Capture the cell that displays the provided text and extract its (X, Y) central coordinate. 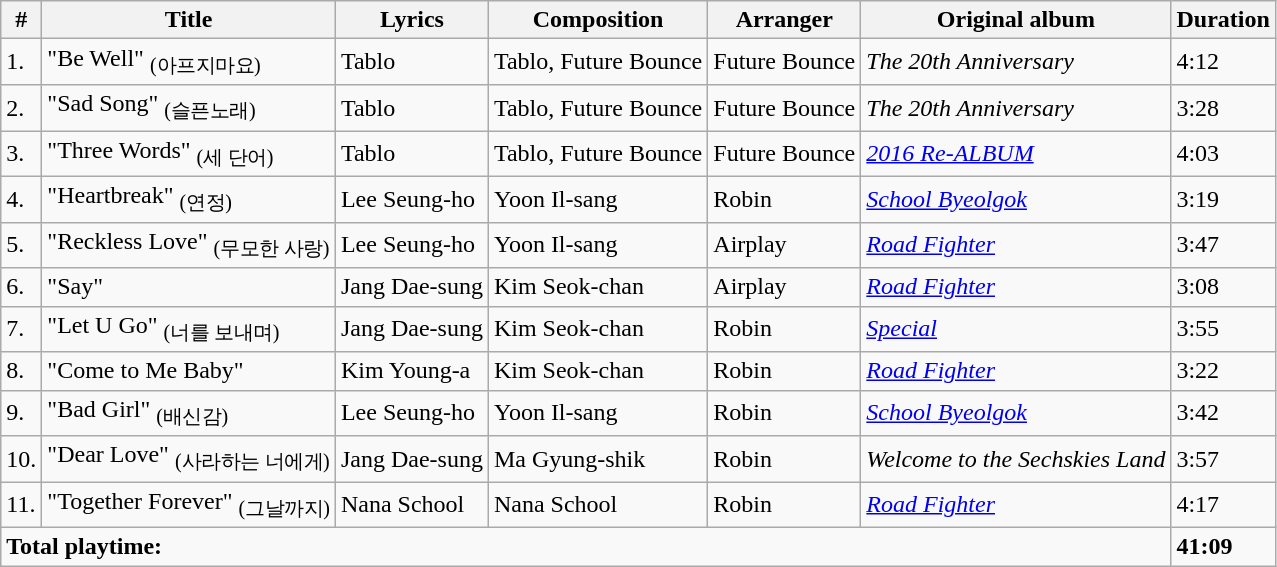
"Let U Go" (너를 보내며) (189, 329)
Total playtime: (586, 547)
Special (1016, 329)
"Say" (189, 287)
4. (22, 199)
3:47 (1223, 245)
"Three Words" (세 단어) (189, 153)
"Heartbreak" (연정) (189, 199)
4:17 (1223, 505)
"Come to Me Baby" (189, 371)
7. (22, 329)
Kim Young-a (412, 371)
3:57 (1223, 459)
"Together Forever" (그날까지) (189, 505)
3:42 (1223, 413)
"Reckless Love" (무모한 사랑) (189, 245)
3. (22, 153)
Original album (1016, 20)
8. (22, 371)
3:08 (1223, 287)
"Dear Love" (사라하는 너에게) (189, 459)
4:12 (1223, 62)
3:22 (1223, 371)
Arranger (784, 20)
6. (22, 287)
5. (22, 245)
Duration (1223, 20)
9. (22, 413)
1. (22, 62)
# (22, 20)
2. (22, 108)
3:28 (1223, 108)
Lyrics (412, 20)
3:55 (1223, 329)
Ma Gyung-shik (598, 459)
"Bad Girl" (배신감) (189, 413)
2016 Re-ALBUM (1016, 153)
Welcome to the Sechskies Land (1016, 459)
Composition (598, 20)
41:09 (1223, 547)
10. (22, 459)
3:19 (1223, 199)
11. (22, 505)
"Be Well" (아프지마요) (189, 62)
"Sad Song" (슬픈노래) (189, 108)
Title (189, 20)
4:03 (1223, 153)
